For the text-containing cell, return its midpoint in (X, Y) coordinate format. 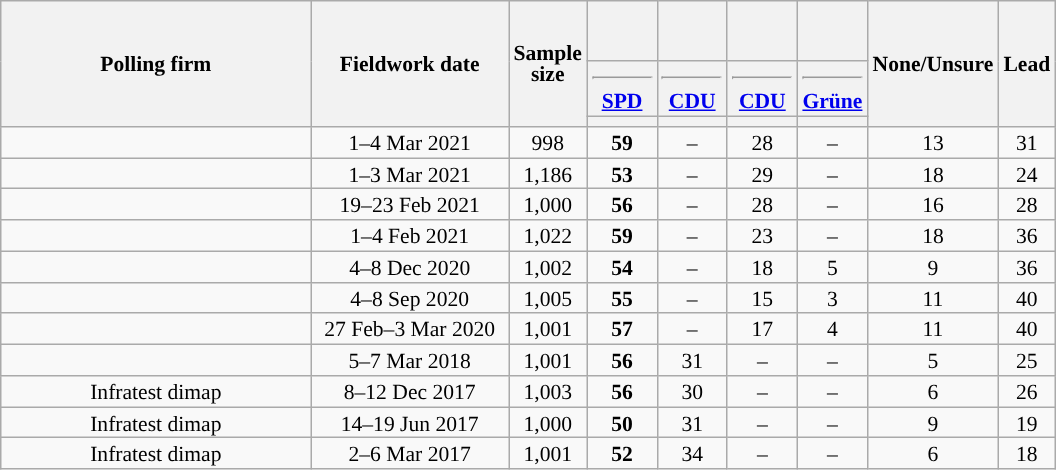
23 (762, 236)
4 (832, 330)
998 (547, 142)
Grüne (832, 89)
25 (1026, 360)
1,186 (547, 174)
15 (762, 298)
4–8 Dec 2020 (410, 266)
13 (932, 142)
4–8 Sep 2020 (410, 298)
53 (622, 174)
16 (932, 204)
19–23 Feb 2021 (410, 204)
Samplesize (547, 64)
26 (1026, 392)
Polling firm (156, 64)
1–4 Mar 2021 (410, 142)
5–7 Mar 2018 (410, 360)
1,002 (547, 266)
34 (692, 454)
Lead (1026, 64)
1–3 Mar 2021 (410, 174)
1,022 (547, 236)
30 (692, 392)
2–6 Mar 2017 (410, 454)
None/Unsure (932, 64)
19 (1026, 422)
8–12 Dec 2017 (410, 392)
Fieldwork date (410, 64)
14–19 Jun 2017 (410, 422)
1–4 Feb 2021 (410, 236)
3 (832, 298)
27 Feb–3 Mar 2020 (410, 330)
1,003 (547, 392)
50 (622, 422)
SPD (622, 89)
54 (622, 266)
57 (622, 330)
52 (622, 454)
1,005 (547, 298)
17 (762, 330)
29 (762, 174)
24 (1026, 174)
55 (622, 298)
